Capture the cell that displays the provided text and extract its (X, Y) central coordinate. 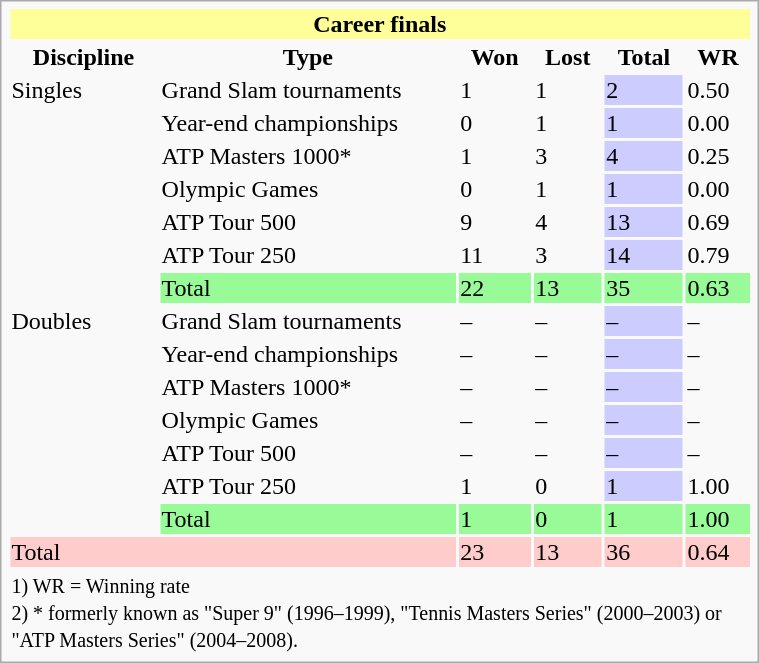
14 (644, 255)
Career finals (380, 24)
Won (495, 57)
0.64 (718, 552)
Singles (84, 189)
0.69 (718, 222)
35 (644, 288)
0.79 (718, 255)
0.50 (718, 90)
1) WR = Winning rate 2) * formerly known as "Super 9" (1996–1999), "Tennis Masters Series" (2000–2003) or "ATP Masters Series" (2004–2008). (380, 612)
9 (495, 222)
23 (495, 552)
Type (308, 57)
0.25 (718, 156)
22 (495, 288)
2 (644, 90)
0.63 (718, 288)
11 (495, 255)
WR (718, 57)
Lost (568, 57)
36 (644, 552)
Doubles (84, 420)
Discipline (84, 57)
